Search for the cell housing the specified text and yield its [x, y] center coordinate. 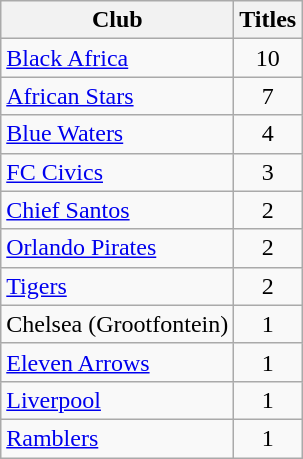
Blue Waters [118, 134]
Titles [268, 20]
Tigers [118, 286]
FC Civics [118, 172]
Liverpool [118, 400]
Chelsea (Grootfontein) [118, 324]
African Stars [118, 96]
10 [268, 58]
Chief Santos [118, 210]
7 [268, 96]
Club [118, 20]
Black Africa [118, 58]
Eleven Arrows [118, 362]
Orlando Pirates [118, 248]
Ramblers [118, 438]
4 [268, 134]
3 [268, 172]
